For the text-containing cell, return its midpoint in (x, y) coordinate format. 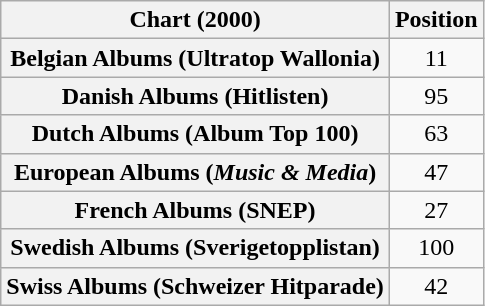
63 (436, 134)
Position (436, 20)
French Albums (SNEP) (196, 210)
Dutch Albums (Album Top 100) (196, 134)
Chart (2000) (196, 20)
47 (436, 172)
11 (436, 58)
Swiss Albums (Schweizer Hitparade) (196, 286)
Belgian Albums (Ultratop Wallonia) (196, 58)
European Albums (Music & Media) (196, 172)
100 (436, 248)
Danish Albums (Hitlisten) (196, 96)
27 (436, 210)
95 (436, 96)
42 (436, 286)
Swedish Albums (Sverigetopplistan) (196, 248)
